For the text-containing cell, return its midpoint in [x, y] coordinate format. 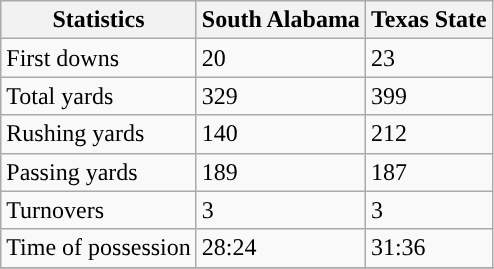
First downs [99, 58]
140 [280, 134]
329 [280, 96]
Total yards [99, 96]
212 [428, 134]
Statistics [99, 20]
189 [280, 172]
South Alabama [280, 20]
399 [428, 96]
20 [280, 58]
23 [428, 58]
Turnovers [99, 210]
Time of possession [99, 248]
187 [428, 172]
Passing yards [99, 172]
28:24 [280, 248]
Texas State [428, 20]
31:36 [428, 248]
Rushing yards [99, 134]
